Detect which cell encompasses the target text, then output its [x, y] center coordinate. 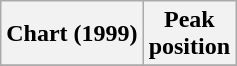
Chart (1999) [72, 34]
Peak position [189, 34]
